Output the [x, y] coordinate of the center of the cell containing the given text.  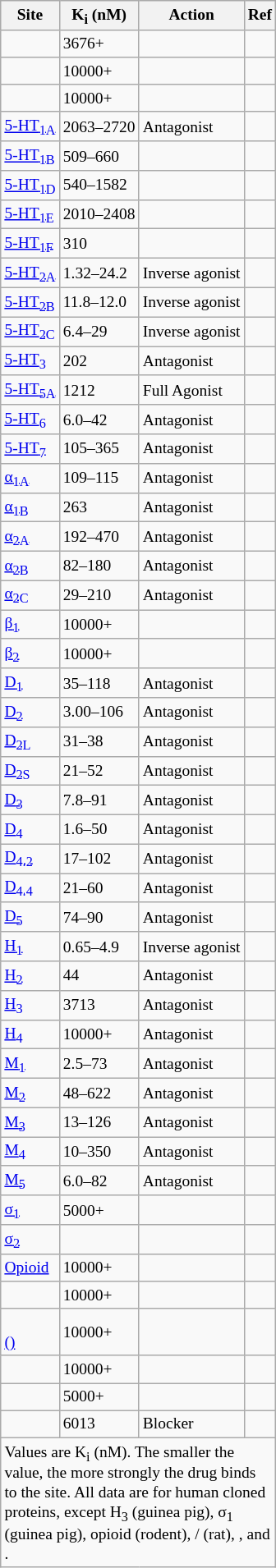
Opioid [30, 1268]
α2B [30, 566]
1212 [99, 390]
α1B [30, 507]
5-HT7 [30, 449]
202 [99, 361]
Site [30, 16]
H4 [30, 1034]
3713 [99, 1005]
310 [99, 244]
31–38 [99, 741]
10–350 [99, 1152]
109–115 [99, 478]
0.65–4.9 [99, 947]
D2S [30, 771]
M3 [30, 1122]
σ2 [30, 1240]
192–470 [99, 537]
5-HT1E [30, 214]
Blocker [191, 1424]
D5 [30, 917]
D1 [30, 683]
1.32–24.2 [99, 273]
D4 [30, 829]
β1 [30, 625]
540–1582 [99, 186]
5-HT3 [30, 361]
2063–2720 [99, 126]
D4.2 [30, 859]
M5 [30, 1181]
D3 [30, 800]
7.8–91 [99, 800]
5-HT2A [30, 273]
H1 [30, 947]
M1 [30, 1064]
5-HT6 [30, 420]
17–102 [99, 859]
6.4–29 [99, 332]
13–126 [99, 1122]
263 [99, 507]
Ki (nM) [99, 16]
6.0–42 [99, 420]
() [30, 1332]
2010–2408 [99, 214]
48–622 [99, 1093]
5-HT1A [30, 126]
D4.4 [30, 888]
H2 [30, 976]
1.6–50 [99, 829]
21–60 [99, 888]
Ref [260, 16]
82–180 [99, 566]
α2A [30, 537]
α1A [30, 478]
44 [99, 976]
74–90 [99, 917]
5-HT2C [30, 332]
β2 [30, 653]
5-HT2B [30, 302]
3676+ [99, 43]
3.00–106 [99, 713]
M2 [30, 1093]
21–52 [99, 771]
5-HT1F [30, 244]
σ1 [30, 1210]
509–660 [99, 156]
5-HT1D [30, 186]
5-HT1B [30, 156]
6013 [99, 1424]
35–118 [99, 683]
D2L [30, 741]
α2C [30, 595]
Full Agonist [191, 390]
Action [191, 16]
11.8–12.0 [99, 302]
105–365 [99, 449]
29–210 [99, 595]
6.0–82 [99, 1181]
D2 [30, 713]
2.5–73 [99, 1064]
5-HT5A [30, 390]
H3 [30, 1005]
M4 [30, 1152]
